Provide the (X, Y) coordinate of the cell's center where the given text is located.  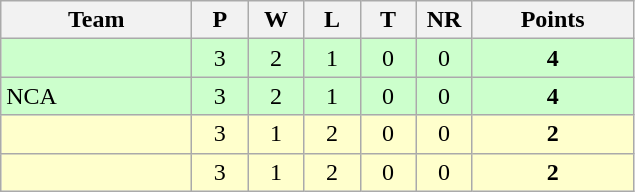
W (276, 20)
T (388, 20)
Points (552, 20)
Team (96, 20)
P (220, 20)
L (332, 20)
NCA (96, 96)
NR (444, 20)
